For the text-containing cell, return its midpoint in [x, y] coordinate format. 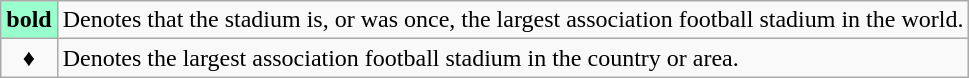
Denotes that the stadium is, or was once, the largest association football stadium in the world. [513, 20]
bold [29, 20]
♦ [29, 58]
Denotes the largest association football stadium in the country or area. [513, 58]
